From the cell containing the given text, extract its center point as [X, Y] coordinate. 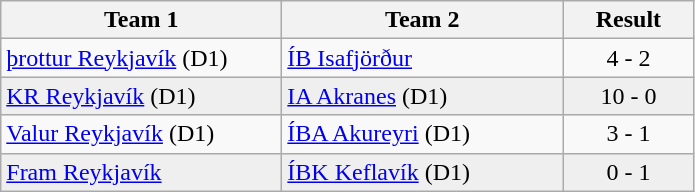
þrottur Reykjavík (D1) [142, 58]
Result [628, 20]
ÍB Isafjörður [422, 58]
10 - 0 [628, 96]
Team 2 [422, 20]
IA Akranes (D1) [422, 96]
ÍBK Keflavík (D1) [422, 172]
KR Reykjavík (D1) [142, 96]
Valur Reykjavík (D1) [142, 134]
Fram Reykjavík [142, 172]
0 - 1 [628, 172]
3 - 1 [628, 134]
ÍBA Akureyri (D1) [422, 134]
Team 1 [142, 20]
4 - 2 [628, 58]
